Provide the (X, Y) coordinate of the cell's center where the given text is located.  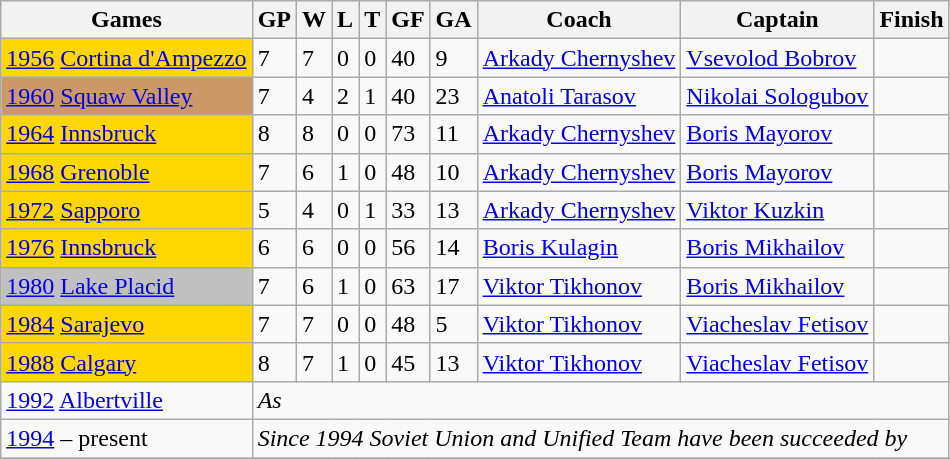
1976 Innsbruck (126, 248)
Games (126, 20)
Boris Kulagin (579, 248)
9 (454, 58)
73 (408, 134)
11 (454, 134)
Finish (912, 20)
1988 Calgary (126, 362)
63 (408, 286)
GF (408, 20)
2 (346, 96)
W (314, 20)
10 (454, 172)
Anatoli Tarasov (579, 96)
1980 Lake Placid (126, 286)
1992 Albertville (126, 400)
As (600, 400)
14 (454, 248)
17 (454, 286)
GP (274, 20)
56 (408, 248)
23 (454, 96)
L (346, 20)
1960 Squaw Valley (126, 96)
1984 Sarajevo (126, 324)
1956 Cortina d'Ampezzo (126, 58)
1994 – present (126, 438)
1964 Innsbruck (126, 134)
Vsevolod Bobrov (778, 58)
GA (454, 20)
Coach (579, 20)
Nikolai Sologubov (778, 96)
Since 1994 Soviet Union and Unified Team have been succeeded by (600, 438)
45 (408, 362)
33 (408, 210)
1972 Sapporo (126, 210)
Captain (778, 20)
Viktor Kuzkin (778, 210)
T (372, 20)
1968 Grenoble (126, 172)
